From the cell containing the given text, extract its center point as (X, Y) coordinate. 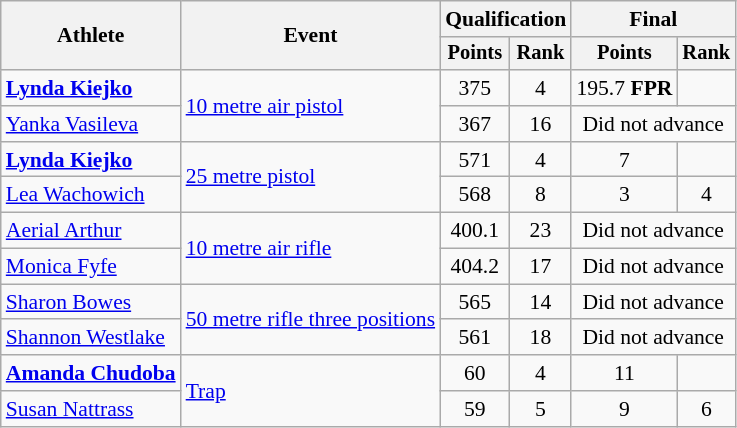
14 (540, 302)
3 (624, 195)
16 (540, 124)
367 (474, 124)
18 (540, 338)
6 (706, 409)
50 metre rifle three positions (311, 320)
Monica Fyfe (91, 267)
571 (474, 160)
375 (474, 88)
404.2 (474, 267)
Final (653, 19)
561 (474, 338)
Event (311, 36)
Athlete (91, 36)
Aerial Arthur (91, 231)
Trap (311, 390)
565 (474, 302)
59 (474, 409)
Qualification (506, 19)
9 (624, 409)
8 (540, 195)
195.7 FPR (624, 88)
Sharon Bowes (91, 302)
Shannon Westlake (91, 338)
Lea Wachowich (91, 195)
17 (540, 267)
10 metre air rifle (311, 248)
7 (624, 160)
11 (624, 373)
10 metre air pistol (311, 106)
23 (540, 231)
60 (474, 373)
Amanda Chudoba (91, 373)
Susan Nattrass (91, 409)
Yanka Vasileva (91, 124)
400.1 (474, 231)
568 (474, 195)
25 metre pistol (311, 178)
5 (540, 409)
